Provide the (X, Y) coordinate of the cell's center where the given text is located.  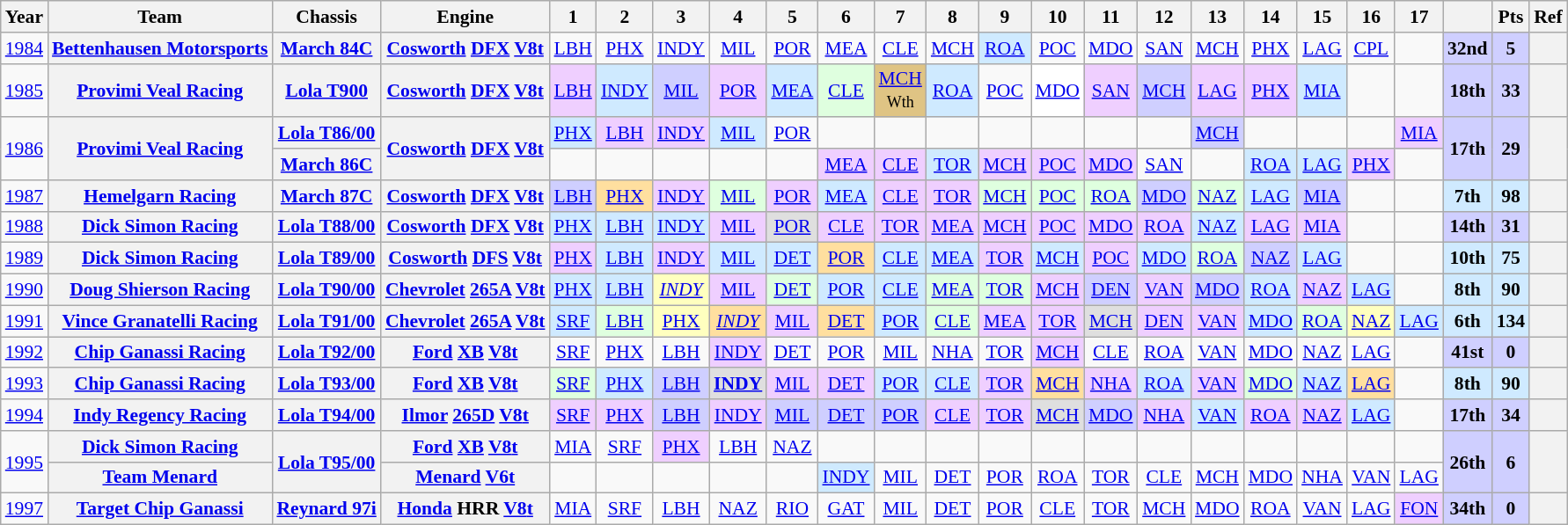
16 (1371, 17)
1989 (25, 259)
3 (681, 17)
29 (1512, 149)
7th (1468, 196)
1990 (25, 290)
1997 (25, 509)
Vince Granatelli Racing (160, 321)
FON (1418, 509)
Lola T93/00 (326, 384)
Team (160, 17)
Lola T900 (326, 90)
17 (1418, 17)
1988 (25, 227)
RIO (792, 509)
31 (1512, 227)
Lola T95/00 (326, 463)
1994 (25, 415)
MCHWth (901, 90)
March 87C (326, 196)
March 86C (326, 164)
14th (1468, 227)
Bettenhausen Motorsports (160, 48)
Lola T90/00 (326, 290)
Hemelgarn Racing (160, 196)
26th (1468, 463)
Lola T89/00 (326, 259)
1985 (25, 90)
Lola T92/00 (326, 353)
Chassis (326, 17)
9 (1005, 17)
34th (1468, 509)
Pts (1512, 17)
15 (1322, 17)
14 (1271, 17)
Reynard 97i (326, 509)
1986 (25, 149)
10 (1058, 17)
Lola T94/00 (326, 415)
6th (1468, 321)
10th (1468, 259)
Indy Regency Racing (160, 415)
34 (1512, 415)
Engine (465, 17)
Year (25, 17)
13 (1218, 17)
1991 (25, 321)
8 (952, 17)
Target Chip Ganassi (160, 509)
Lola T88/00 (326, 227)
Ref (1548, 17)
1995 (25, 463)
11 (1110, 17)
1 (574, 17)
18th (1468, 90)
32nd (1468, 48)
4 (737, 17)
1992 (25, 353)
Menard V6t (465, 478)
Lola T86/00 (326, 134)
GAT (846, 509)
41st (1468, 353)
Cosworth DFS V8t (465, 259)
12 (1165, 17)
1987 (25, 196)
Honda HRR V8t (465, 509)
Doug Shierson Racing (160, 290)
Team Menard (160, 478)
1993 (25, 384)
CPL (1371, 48)
2 (625, 17)
134 (1512, 321)
March 84C (326, 48)
1984 (25, 48)
75 (1512, 259)
7 (901, 17)
98 (1512, 196)
Lola T91/00 (326, 321)
33 (1512, 90)
Ilmor 265D V8t (465, 415)
